Search for the cell housing the specified text and yield its [X, Y] center coordinate. 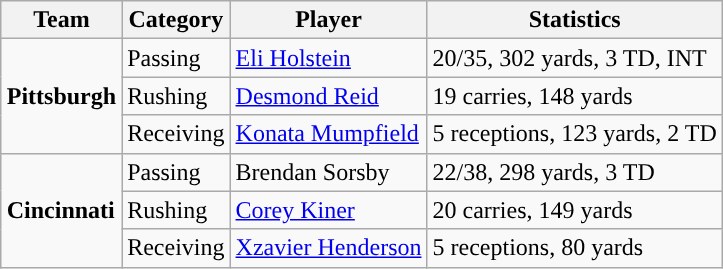
Team [61, 20]
5 receptions, 80 yards [574, 248]
Desmond Reid [328, 96]
Xzavier Henderson [328, 248]
20/35, 302 yards, 3 TD, INT [574, 58]
5 receptions, 123 yards, 2 TD [574, 134]
20 carries, 149 yards [574, 210]
Statistics [574, 20]
Corey Kiner [328, 210]
22/38, 298 yards, 3 TD [574, 172]
Brendan Sorsby [328, 172]
Pittsburgh [61, 96]
Eli Holstein [328, 58]
19 carries, 148 yards [574, 96]
Konata Mumpfield [328, 134]
Player [328, 20]
Category [176, 20]
Cincinnati [61, 210]
